Capture the cell that displays the provided text and extract its (X, Y) central coordinate. 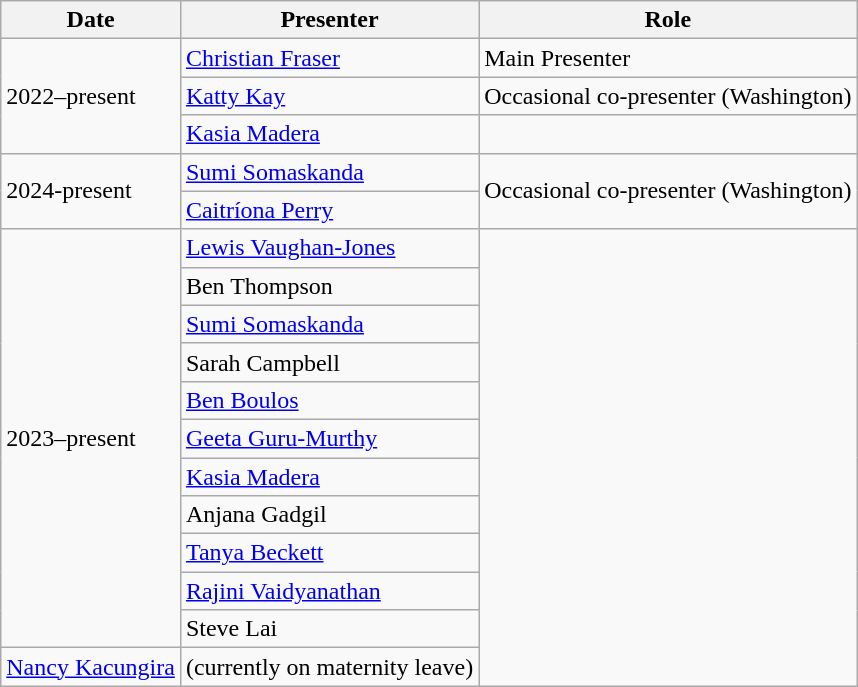
Rajini Vaidyanathan (329, 591)
Date (91, 20)
Steve Lai (329, 629)
Geeta Guru-Murthy (329, 438)
Main Presenter (668, 58)
2022–present (91, 96)
Sarah Campbell (329, 362)
Role (668, 20)
Ben Thompson (329, 286)
Nancy Kacungira (91, 667)
Christian Fraser (329, 58)
Caitríona Perry (329, 210)
Lewis Vaughan-Jones (329, 248)
Anjana Gadgil (329, 515)
(currently on maternity leave) (329, 667)
2024-present (91, 191)
2023–present (91, 438)
Katty Kay (329, 96)
Ben Boulos (329, 400)
Tanya Beckett (329, 553)
Presenter (329, 20)
